Determine the (x, y) coordinate at the center of the cell enclosing the given text.  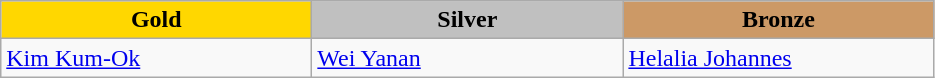
Silver (468, 20)
Wei Yanan (468, 58)
Helalia Johannes (778, 58)
Bronze (778, 20)
Gold (156, 20)
Kim Kum-Ok (156, 58)
